Scan for the cell matching the given text and deliver its (x, y) coordinate at center. 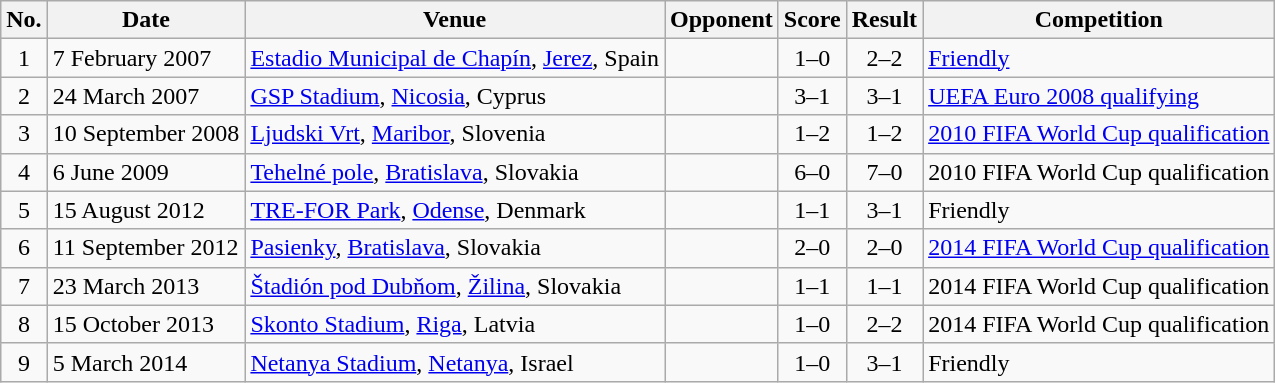
11 September 2012 (146, 248)
5 (24, 210)
Pasienky, Bratislava, Slovakia (455, 248)
Venue (455, 20)
24 March 2007 (146, 96)
23 March 2013 (146, 286)
7 February 2007 (146, 58)
Competition (1099, 20)
10 September 2008 (146, 134)
15 October 2013 (146, 324)
Ljudski Vrt, Maribor, Slovenia (455, 134)
3 (24, 134)
Date (146, 20)
Opponent (721, 20)
Tehelné pole, Bratislava, Slovakia (455, 172)
Štadión pod Dubňom, Žilina, Slovakia (455, 286)
2 (24, 96)
6 (24, 248)
GSP Stadium, Nicosia, Cyprus (455, 96)
5 March 2014 (146, 362)
7 (24, 286)
9 (24, 362)
7–0 (884, 172)
15 August 2012 (146, 210)
Skonto Stadium, Riga, Latvia (455, 324)
No. (24, 20)
6 June 2009 (146, 172)
8 (24, 324)
Netanya Stadium, Netanya, Israel (455, 362)
TRE-FOR Park, Odense, Denmark (455, 210)
Result (884, 20)
6–0 (812, 172)
UEFA Euro 2008 qualifying (1099, 96)
Score (812, 20)
Estadio Municipal de Chapín, Jerez, Spain (455, 58)
1 (24, 58)
4 (24, 172)
